Determine the (x, y) coordinate at the center of the cell enclosing the given text.  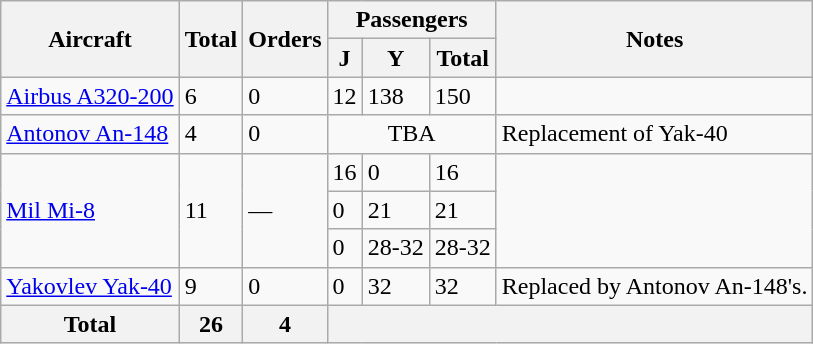
Airbus A320-200 (90, 96)
Notes (654, 39)
Y (396, 58)
6 (211, 96)
Replacement of Yak-40 (654, 134)
Replaced by Antonov An-148's. (654, 286)
138 (396, 96)
J (344, 58)
Orders (285, 39)
— (285, 210)
Aircraft (90, 39)
11 (211, 210)
12 (344, 96)
150 (462, 96)
Passengers (412, 20)
Mil Mi-8 (90, 210)
Antonov An-148 (90, 134)
26 (211, 324)
TBA (412, 134)
Yakovlev Yak-40 (90, 286)
9 (211, 286)
